Return (X, Y) of the center of cell containing provided text 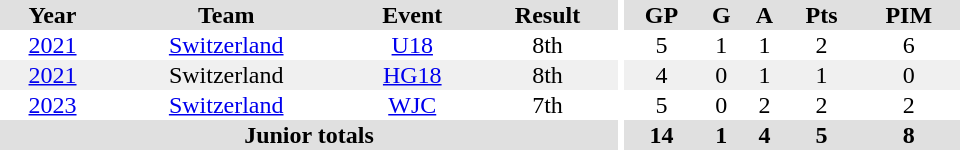
2023 (52, 105)
Year (52, 15)
6 (909, 45)
G (722, 15)
7th (548, 105)
HG18 (412, 75)
Junior totals (309, 135)
GP (662, 15)
A (765, 15)
Result (548, 15)
Event (412, 15)
Pts (821, 15)
Team (226, 15)
PIM (909, 15)
WJC (412, 105)
8 (909, 135)
U18 (412, 45)
14 (662, 135)
